Pinpoint the cell where the given text exists, returning its (x, y) midpoint coordinate. 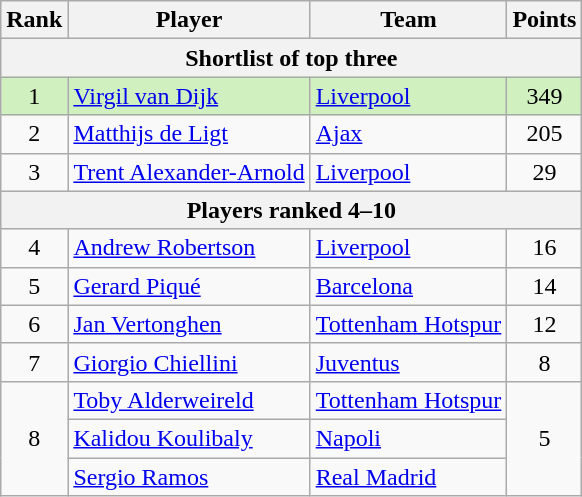
Virgil van Dijk (189, 96)
Shortlist of top three (292, 58)
3 (34, 172)
29 (544, 172)
Napoli (408, 438)
Matthijs de Ligt (189, 134)
Team (408, 20)
Giorgio Chiellini (189, 362)
14 (544, 286)
16 (544, 248)
2 (34, 134)
12 (544, 324)
Real Madrid (408, 477)
349 (544, 96)
Kalidou Koulibaly (189, 438)
Toby Alderweireld (189, 400)
Barcelona (408, 286)
Juventus (408, 362)
Rank (34, 20)
Andrew Robertson (189, 248)
Trent Alexander-Arnold (189, 172)
6 (34, 324)
Points (544, 20)
Ajax (408, 134)
Players ranked 4–10 (292, 210)
1 (34, 96)
4 (34, 248)
Sergio Ramos (189, 477)
Jan Vertonghen (189, 324)
205 (544, 134)
Player (189, 20)
Gerard Piqué (189, 286)
7 (34, 362)
